From the cell containing the given text, extract its center point as (x, y) coordinate. 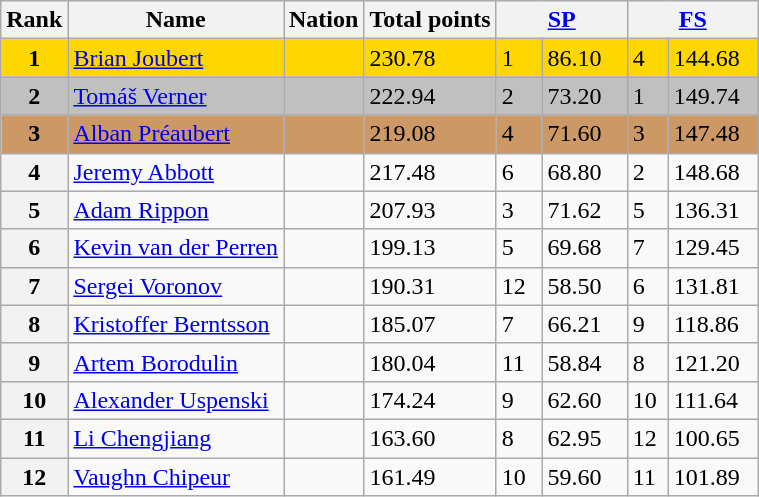
SP (562, 20)
207.93 (430, 210)
Name (176, 20)
147.48 (713, 134)
Kristoffer Berntsson (176, 324)
59.60 (584, 477)
Jeremy Abbott (176, 172)
148.68 (713, 172)
144.68 (713, 58)
Li Chengjiang (176, 438)
222.94 (430, 96)
71.62 (584, 210)
Total points (430, 20)
Adam Rippon (176, 210)
174.24 (430, 400)
71.60 (584, 134)
Rank (34, 20)
58.84 (584, 362)
FS (692, 20)
163.60 (430, 438)
66.21 (584, 324)
136.31 (713, 210)
Brian Joubert (176, 58)
161.49 (430, 477)
69.68 (584, 248)
118.86 (713, 324)
131.81 (713, 286)
180.04 (430, 362)
68.80 (584, 172)
149.74 (713, 96)
Kevin van der Perren (176, 248)
62.60 (584, 400)
Tomáš Verner (176, 96)
190.31 (430, 286)
62.95 (584, 438)
73.20 (584, 96)
230.78 (430, 58)
129.45 (713, 248)
217.48 (430, 172)
Sergei Voronov (176, 286)
Artem Borodulin (176, 362)
Alexander Uspenski (176, 400)
Alban Préaubert (176, 134)
121.20 (713, 362)
199.13 (430, 248)
111.64 (713, 400)
Nation (324, 20)
101.89 (713, 477)
185.07 (430, 324)
86.10 (584, 58)
58.50 (584, 286)
Vaughn Chipeur (176, 477)
219.08 (430, 134)
100.65 (713, 438)
